Provide the (x, y) coordinate of the cell's center where the given text is located.  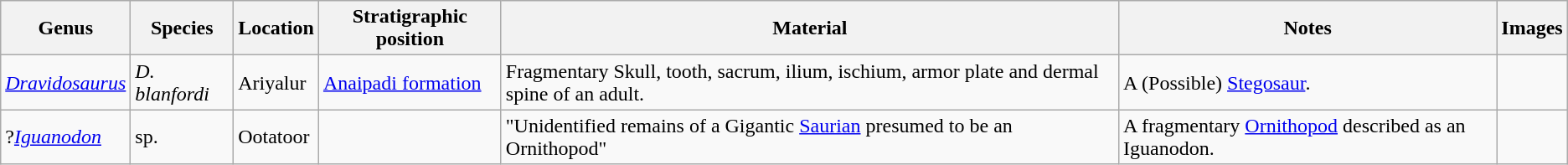
sp. (183, 137)
Location (276, 28)
A fragmentary Ornithopod described as an Iguanodon. (1308, 137)
Genus (65, 28)
Dravidosaurus (65, 82)
Ootatoor (276, 137)
Stratigraphic position (410, 28)
Anaipadi formation (410, 82)
Notes (1308, 28)
Fragmentary Skull, tooth, sacrum, ilium, ischium, armor plate and dermal spine of an adult. (809, 82)
"Unidentified remains of a Gigantic Saurian presumed to be an Ornithopod" (809, 137)
Species (183, 28)
Images (1532, 28)
A (Possible) Stegosaur. (1308, 82)
?Iguanodon (65, 137)
D. blanfordi (183, 82)
Material (809, 28)
Ariyalur (276, 82)
